Find where the given text appears and provide that cell's center as (x, y) coordinate. 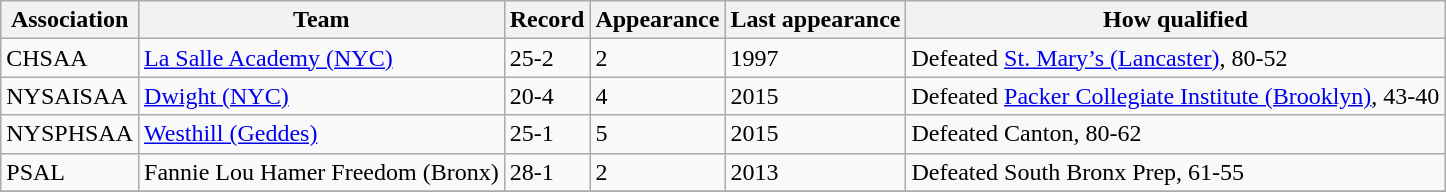
2013 (816, 172)
Defeated Canton, 80-62 (1176, 134)
La Salle Academy (NYC) (322, 58)
Defeated Packer Collegiate Institute (Brooklyn), 43-40 (1176, 96)
25-2 (547, 58)
NYSPHSAA (70, 134)
20-4 (547, 96)
28-1 (547, 172)
Westhill (Geddes) (322, 134)
Fannie Lou Hamer Freedom (Bronx) (322, 172)
Association (70, 20)
Record (547, 20)
Appearance (658, 20)
Defeated South Bronx Prep, 61-55 (1176, 172)
Defeated St. Mary’s (Lancaster), 80-52 (1176, 58)
25-1 (547, 134)
NYSAISAA (70, 96)
PSAL (70, 172)
Team (322, 20)
1997 (816, 58)
CHSAA (70, 58)
5 (658, 134)
4 (658, 96)
Last appearance (816, 20)
Dwight (NYC) (322, 96)
How qualified (1176, 20)
